Detect which cell encompasses the target text, then output its [X, Y] center coordinate. 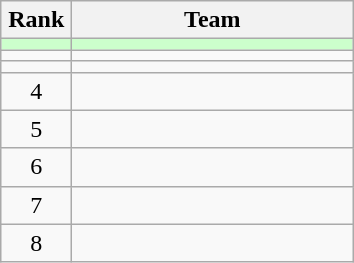
Team [212, 20]
8 [36, 243]
5 [36, 129]
4 [36, 91]
7 [36, 205]
Rank [36, 20]
6 [36, 167]
